From the cell containing the given text, extract its center point as (X, Y) coordinate. 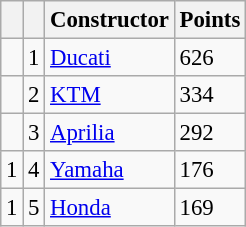
2 (34, 95)
Honda (110, 208)
3 (34, 133)
4 (34, 170)
Aprilia (110, 133)
Constructor (110, 20)
176 (210, 170)
Yamaha (110, 170)
334 (210, 95)
Points (210, 20)
292 (210, 133)
626 (210, 58)
Ducati (110, 58)
KTM (110, 95)
5 (34, 208)
169 (210, 208)
